Scan for the cell matching the given text and deliver its [x, y] coordinate at center. 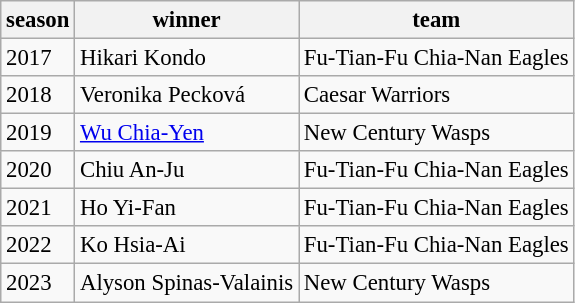
2023 [38, 283]
Veronika Pecková [187, 95]
2019 [38, 133]
Hikari Kondo [187, 58]
Chiu An-Ju [187, 170]
2020 [38, 170]
winner [187, 20]
2021 [38, 208]
2017 [38, 58]
Ho Yi-Fan [187, 208]
Wu Chia-Yen [187, 133]
Alyson Spinas-Valainis [187, 283]
season [38, 20]
2018 [38, 95]
2022 [38, 245]
Ko Hsia-Ai [187, 245]
team [436, 20]
Caesar Warriors [436, 95]
